Detect which cell encompasses the target text, then output its [x, y] center coordinate. 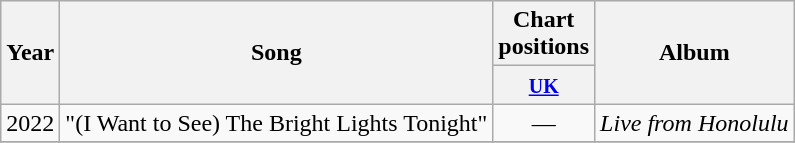
"(I Want to See) The Bright Lights Tonight" [276, 123]
Album [695, 52]
Year [30, 52]
— [544, 123]
UK [544, 85]
Chart positions [544, 34]
Song [276, 52]
2022 [30, 123]
Live from Honolulu [695, 123]
